Search for the cell housing the specified text and yield its (x, y) center coordinate. 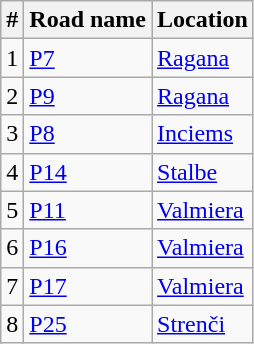
Location (203, 20)
P7 (88, 58)
7 (12, 286)
P11 (88, 210)
P9 (88, 96)
1 (12, 58)
Strenči (203, 324)
6 (12, 248)
8 (12, 324)
2 (12, 96)
4 (12, 172)
Inciems (203, 134)
Road name (88, 20)
P17 (88, 286)
P25 (88, 324)
Stalbe (203, 172)
P14 (88, 172)
5 (12, 210)
# (12, 20)
3 (12, 134)
P8 (88, 134)
P16 (88, 248)
